Locate the cell with the specified text and output its (X, Y) center coordinate. 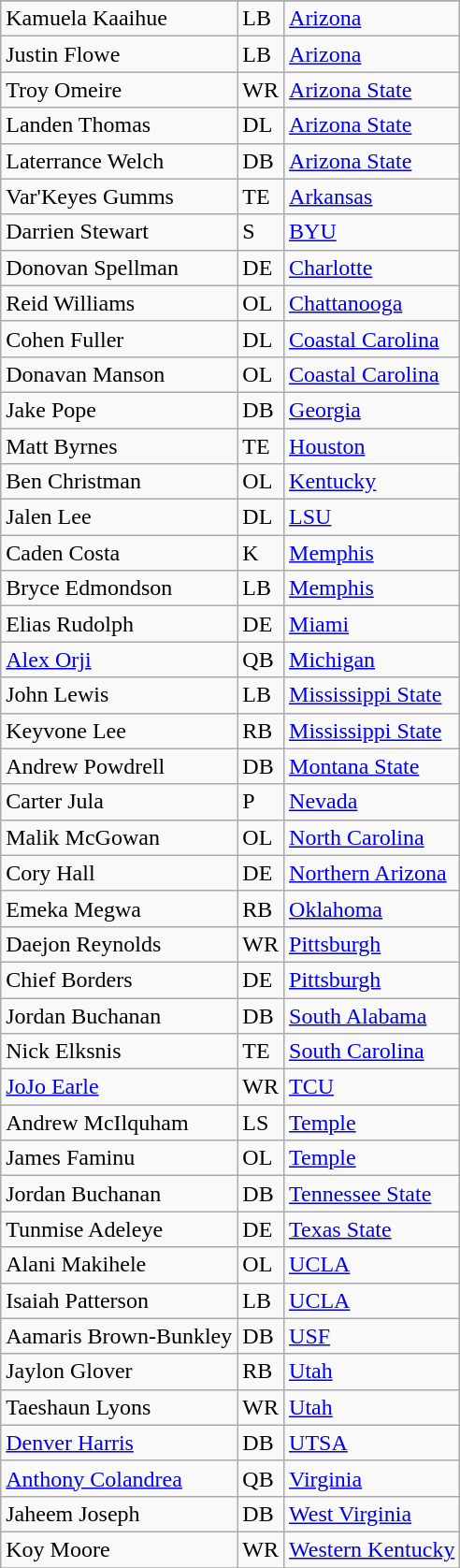
Malik McGowan (120, 837)
Montana State (372, 766)
Tennessee State (372, 1194)
Var'Keyes Gumms (120, 196)
Georgia (372, 410)
TCU (372, 1087)
Andrew Powdrell (120, 766)
Troy Omeire (120, 90)
JoJo Earle (120, 1087)
Daejon Reynolds (120, 944)
Kentucky (372, 482)
Arkansas (372, 196)
Jake Pope (120, 410)
BYU (372, 232)
P (261, 802)
Anthony Colandrea (120, 1478)
Landen Thomas (120, 125)
John Lewis (120, 695)
Donovan Spellman (120, 268)
Denver Harris (120, 1443)
Charlotte (372, 268)
Michigan (372, 660)
Cory Hall (120, 873)
Houston (372, 446)
Western Kentucky (372, 1549)
Virginia (372, 1478)
Tunmise Adeleye (120, 1229)
Donavan Manson (120, 374)
Cohen Fuller (120, 339)
Jaheem Joseph (120, 1514)
Caden Costa (120, 553)
Elias Rudolph (120, 624)
Jaylon Glover (120, 1372)
Justin Flowe (120, 54)
North Carolina (372, 837)
LS (261, 1123)
Northern Arizona (372, 873)
Isaiah Patterson (120, 1300)
Chattanooga (372, 303)
Oklahoma (372, 908)
Andrew McIlquham (120, 1123)
Aamaris Brown-Bunkley (120, 1336)
Nick Elksnis (120, 1052)
UTSA (372, 1443)
Laterrance Welch (120, 161)
Alani Makihele (120, 1265)
South Alabama (372, 1015)
Bryce Edmondson (120, 588)
Taeshaun Lyons (120, 1407)
Chief Borders (120, 980)
S (261, 232)
Reid Williams (120, 303)
Alex Orji (120, 660)
West Virginia (372, 1514)
Texas State (372, 1229)
James Faminu (120, 1158)
Koy Moore (120, 1549)
Kamuela Kaaihue (120, 19)
Keyvone Lee (120, 731)
K (261, 553)
LSU (372, 517)
Darrien Stewart (120, 232)
Carter Jula (120, 802)
Matt Byrnes (120, 446)
Ben Christman (120, 482)
Jalen Lee (120, 517)
Miami (372, 624)
Nevada (372, 802)
Emeka Megwa (120, 908)
USF (372, 1336)
South Carolina (372, 1052)
